Output the (x, y) coordinate of the center of the cell containing the given text.  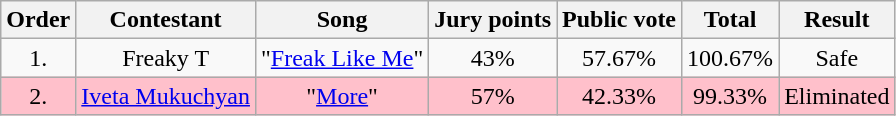
Total (730, 20)
Song (342, 20)
57% (493, 96)
"More" (342, 96)
100.67% (730, 58)
42.33% (618, 96)
Order (38, 20)
99.33% (730, 96)
Contestant (166, 20)
Freaky T (166, 58)
Jury points (493, 20)
Public vote (618, 20)
"Freak Like Me" (342, 58)
2. (38, 96)
57.67% (618, 58)
Safe (837, 58)
Result (837, 20)
1. (38, 58)
Iveta Mukuchyan (166, 96)
43% (493, 58)
Eliminated (837, 96)
